Detect which cell encompasses the target text, then output its [x, y] center coordinate. 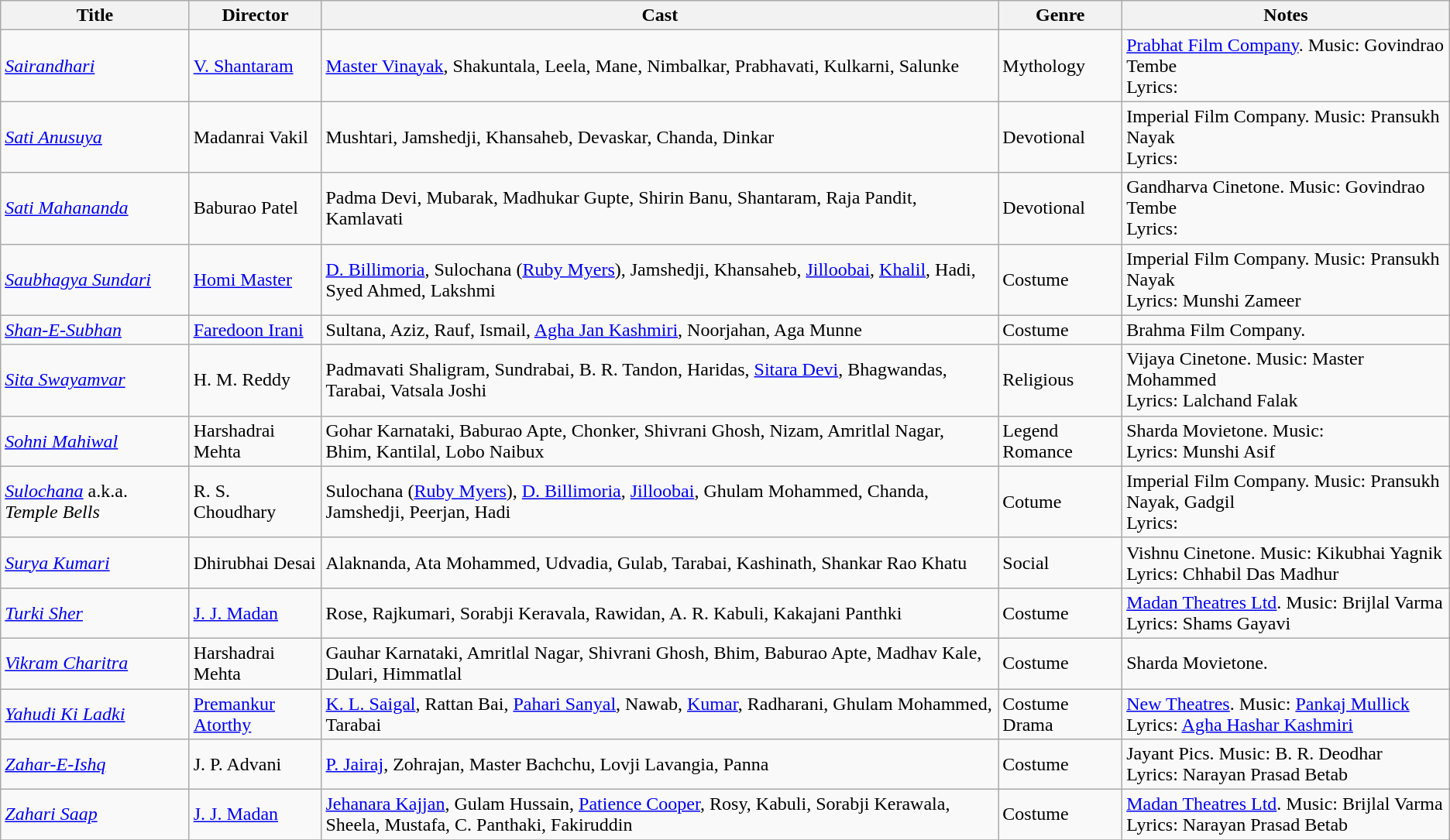
P. Jairaj, Zohrajan, Master Bachchu, Lovji Lavangia, Panna [660, 765]
Sharda Movietone. Music: Lyrics: Munshi Asif [1286, 441]
Sati Mahananda [94, 208]
R. S. Choudhary [256, 502]
Legend Romance [1060, 441]
Baburao Patel [256, 208]
Jehanara Kajjan, Gulam Hussain, Patience Cooper, Rosy, Kabuli, Sorabji Kerawala, Sheela, Mustafa, C. Panthaki, Fakiruddin [660, 814]
Premankur Atorthy [256, 714]
Sita Swayamvar [94, 380]
Vijaya Cinetone. Music: Master MohammedLyrics: Lalchand Falak [1286, 380]
Saubhagya Sundari [94, 279]
Mythology [1060, 66]
Gauhar Karnataki, Amritlal Nagar, Shivrani Ghosh, Bhim, Baburao Apte, Madhav Kale, Dulari, Himmatlal [660, 663]
Sharda Movietone. [1286, 663]
Sulochana (Ruby Myers), D. Billimoria, Jilloobai, Ghulam Mohammed, Chanda, Jamshedji, Peerjan, Hadi [660, 502]
Dhirubhai Desai [256, 562]
Shan-E-Subhan [94, 330]
Sati Anusuya [94, 137]
Yahudi Ki Ladki [94, 714]
Sairandhari [94, 66]
Faredoon Irani [256, 330]
Madan Theatres Ltd. Music: Brijlal VarmaLyrics: Narayan Prasad Betab [1286, 814]
Master Vinayak, Shakuntala, Leela, Mane, Nimbalkar, Prabhavati, Kulkarni, Salunke [660, 66]
Sulochana a.k.a. Temple Bells [94, 502]
Mushtari, Jamshedji, Khansaheb, Devaskar, Chanda, Dinkar [660, 137]
Title [94, 15]
Cotume [1060, 502]
Cast [660, 15]
Jayant Pics. Music: B. R. DeodharLyrics: Narayan Prasad Betab [1286, 765]
Homi Master [256, 279]
Vishnu Cinetone. Music: Kikubhai YagnikLyrics: Chhabil Das Madhur [1286, 562]
Surya Kumari [94, 562]
Zahari Saap [94, 814]
Notes [1286, 15]
Genre [1060, 15]
Madan Theatres Ltd. Music: Brijlal VarmaLyrics: Shams Gayavi [1286, 613]
Brahma Film Company. [1286, 330]
D. Billimoria, Sulochana (Ruby Myers), Jamshedji, Khansaheb, Jilloobai, Khalil, Hadi, Syed Ahmed, Lakshmi [660, 279]
Imperial Film Company. Music: Pransukh NayakLyrics: [1286, 137]
Imperial Film Company. Music: Pransukh Nayak, GadgilLyrics: [1286, 502]
Gandharva Cinetone. Music: Govindrao TembeLyrics: [1286, 208]
Zahar-E-Ishq [94, 765]
Social [1060, 562]
Turki Sher [94, 613]
Imperial Film Company. Music: Pransukh NayakLyrics: Munshi Zameer [1286, 279]
J. P. Advani [256, 765]
Rose, Rajkumari, Sorabji Keravala, Rawidan, A. R. Kabuli, Kakajani Panthki [660, 613]
Alaknanda, Ata Mohammed, Udvadia, Gulab, Tarabai, Kashinath, Shankar Rao Khatu [660, 562]
Madanrai Vakil [256, 137]
Sultana, Aziz, Rauf, Ismail, Agha Jan Kashmiri, Noorjahan, Aga Munne [660, 330]
Religious [1060, 380]
Vikram Charitra [94, 663]
Sohni Mahiwal [94, 441]
Costume Drama [1060, 714]
Padma Devi, Mubarak, Madhukar Gupte, Shirin Banu, Shantaram, Raja Pandit, Kamlavati [660, 208]
Padmavati Shaligram, Sundrabai, B. R. Tandon, Haridas, Sitara Devi, Bhagwandas, Tarabai, Vatsala Joshi [660, 380]
V. Shantaram [256, 66]
New Theatres. Music: Pankaj MullickLyrics: Agha Hashar Kashmiri [1286, 714]
Director [256, 15]
K. L. Saigal, Rattan Bai, Pahari Sanyal, Nawab, Kumar, Radharani, Ghulam Mohammed, Tarabai [660, 714]
Prabhat Film Company. Music: Govindrao TembeLyrics: [1286, 66]
H. M. Reddy [256, 380]
Gohar Karnataki, Baburao Apte, Chonker, Shivrani Ghosh, Nizam, Amritlal Nagar, Bhim, Kantilal, Lobo Naibux [660, 441]
